Capture the cell that displays the provided text and extract its [x, y] central coordinate. 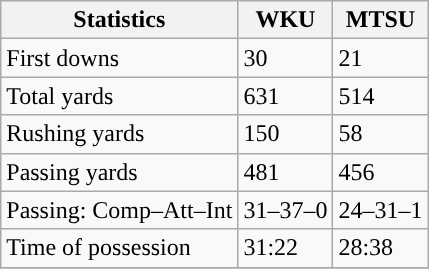
456 [380, 172]
514 [380, 96]
58 [380, 134]
31–37–0 [286, 210]
31:22 [286, 248]
Passing: Comp–Att–Int [120, 210]
Statistics [120, 20]
28:38 [380, 248]
Total yards [120, 96]
631 [286, 96]
Passing yards [120, 172]
481 [286, 172]
WKU [286, 20]
MTSU [380, 20]
30 [286, 58]
Rushing yards [120, 134]
Time of possession [120, 248]
150 [286, 134]
First downs [120, 58]
24–31–1 [380, 210]
21 [380, 58]
